From the cell containing the given text, extract its center point as (x, y) coordinate. 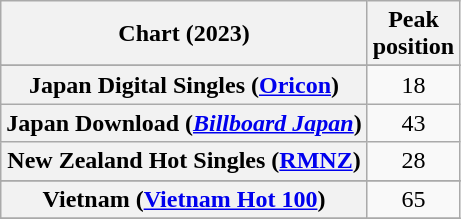
Peakposition (413, 34)
Vietnam (Vietnam Hot 100) (184, 199)
Japan Download (Billboard Japan) (184, 123)
43 (413, 123)
Chart (2023) (184, 34)
65 (413, 199)
New Zealand Hot Singles (RMNZ) (184, 161)
Japan Digital Singles (Oricon) (184, 85)
18 (413, 85)
28 (413, 161)
